Search for the cell housing the specified text and yield its (X, Y) center coordinate. 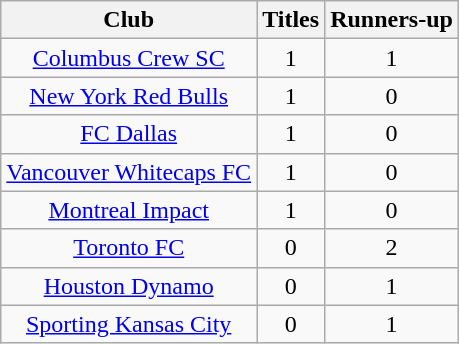
2 (392, 248)
Club (129, 20)
Montreal Impact (129, 210)
New York Red Bulls (129, 96)
Titles (291, 20)
Houston Dynamo (129, 286)
FC Dallas (129, 134)
Sporting Kansas City (129, 324)
Columbus Crew SC (129, 58)
Toronto FC (129, 248)
Vancouver Whitecaps FC (129, 172)
Runners-up (392, 20)
